Search for the cell housing the specified text and yield its [x, y] center coordinate. 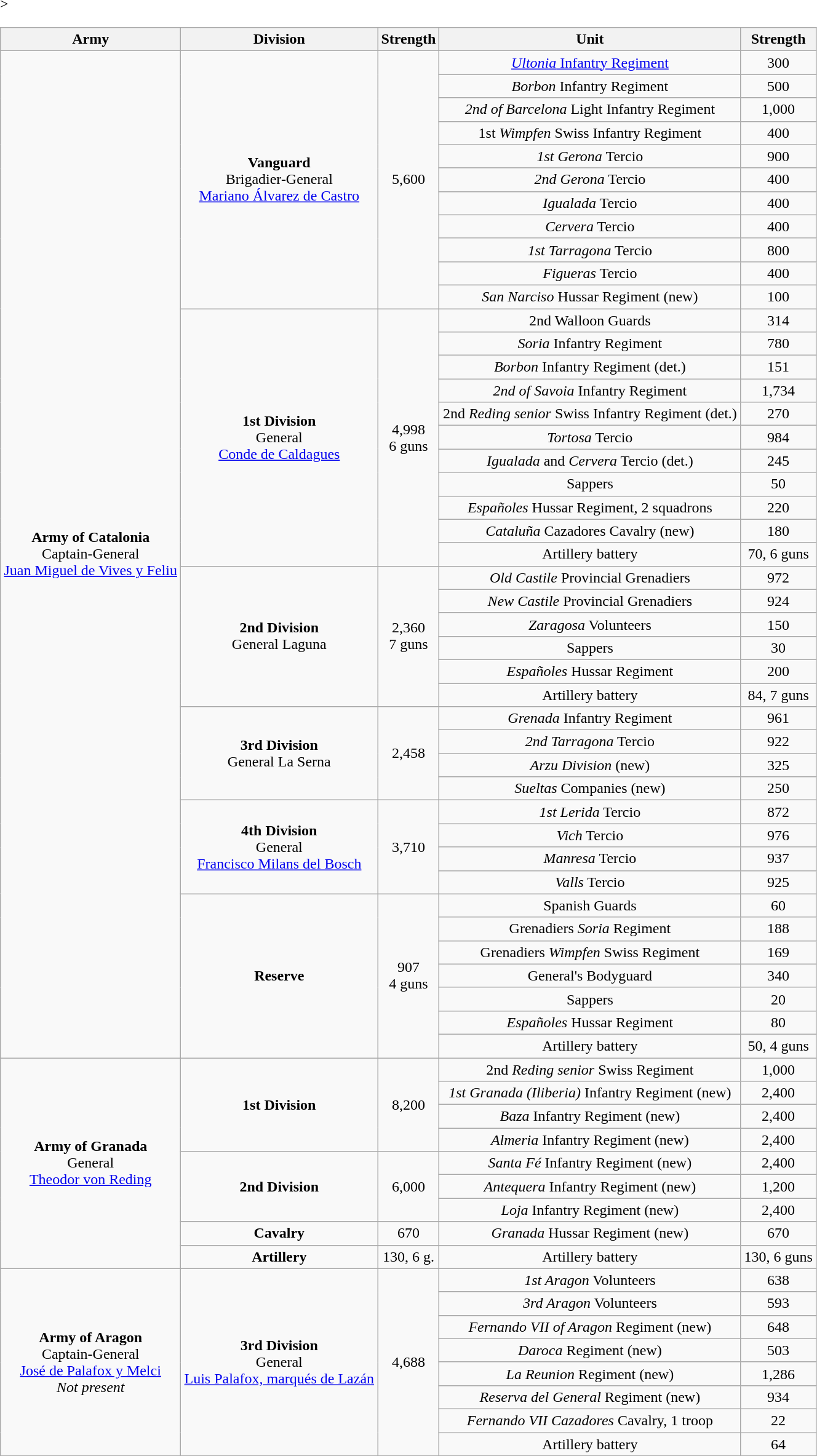
800 [779, 250]
Borbon Infantry Regiment [590, 86]
2,3607 guns [408, 636]
Cataluña Cazadores Cavalry (new) [590, 531]
Almeria Infantry Regiment (new) [590, 1140]
8,200 [408, 1105]
872 [779, 812]
3rd DivisionGeneralLuis Palafox, marqués de Lazán [279, 1362]
Baza Infantry Regiment (new) [590, 1116]
New Castile Provincial Grenadiers [590, 601]
60 [779, 905]
780 [779, 344]
Españoles Hussar Regiment, 2 squadrons [590, 507]
250 [779, 789]
9074 guns [408, 976]
Cervera Tercio [590, 226]
1st Granada (Iliberia) Infantry Regiment (new) [590, 1093]
130, 6 g. [408, 1257]
Fernando VII of Aragon Regiment (new) [590, 1327]
325 [779, 765]
Vich Tercio [590, 835]
2nd of Barcelona Light Infantry Regiment [590, 109]
Old Castile Provincial Grenadiers [590, 578]
220 [779, 507]
180 [779, 531]
2nd Reding senior Swiss Regiment [590, 1070]
151 [779, 367]
50, 4 guns [779, 1046]
4,9986 guns [408, 438]
500 [779, 86]
Reserve [279, 976]
Soria Infantry Regiment [590, 344]
169 [779, 952]
64 [779, 1444]
976 [779, 835]
Army [91, 39]
Loja Infantry Regiment (new) [590, 1210]
80 [779, 1022]
1st DivisionGeneralConde de Caldagues [279, 438]
2nd Division [279, 1187]
200 [779, 671]
270 [779, 414]
Antequera Infantry Regiment (new) [590, 1187]
Granada Hussar Regiment (new) [590, 1233]
245 [779, 461]
50 [779, 484]
22 [779, 1420]
Figueras Tercio [590, 273]
Division [279, 39]
1st Division [279, 1105]
1,200 [779, 1187]
La Reunion Regiment (new) [590, 1374]
Army of CataloniaCaptain-GeneralJuan Miguel de Vives y Feliu [91, 555]
900 [779, 156]
Artillery [279, 1257]
638 [779, 1280]
Zaragosa Volunteers [590, 624]
150 [779, 624]
Unit [590, 39]
2nd Reding senior Swiss Infantry Regiment (det.) [590, 414]
925 [779, 882]
General's Bodyguard [590, 976]
Grenadiers Soria Regiment [590, 929]
100 [779, 296]
Santa Fé Infantry Regiment (new) [590, 1163]
2nd Gerona Tercio [590, 180]
Grenadiers Wimpfen Swiss Regiment [590, 952]
Borbon Infantry Regiment (det.) [590, 367]
922 [779, 742]
314 [779, 320]
VanguardBrigadier-GeneralMariano Álvarez de Castro [279, 180]
Army of AragonCaptain-GeneralJosé de Palafox y MelciNot present [91, 1362]
1,286 [779, 1374]
4,688 [408, 1362]
3,710 [408, 847]
20 [779, 999]
2nd Walloon Guards [590, 320]
Spanish Guards [590, 905]
30 [779, 648]
1st Wimpfen Swiss Infantry Regiment [590, 133]
130, 6 guns [779, 1257]
937 [779, 859]
503 [779, 1350]
961 [779, 718]
84, 7 guns [779, 694]
Grenada Infantry Regiment [590, 718]
188 [779, 929]
Cavalry [279, 1233]
1st Lerida Tercio [590, 812]
1st Gerona Tercio [590, 156]
984 [779, 437]
Arzu Division (new) [590, 765]
2nd DivisionGeneral Laguna [279, 636]
3rd Aragon Volunteers [590, 1303]
924 [779, 601]
Tortosa Tercio [590, 437]
Valls Tercio [590, 882]
1st Aragon Volunteers [590, 1280]
Reserva del General Regiment (new) [590, 1397]
1,734 [779, 391]
Igualada Tercio [590, 203]
Igualada and Cervera Tercio (det.) [590, 461]
Ultonia Infantry Regiment [590, 63]
4th DivisionGeneralFrancisco Milans del Bosch [279, 847]
593 [779, 1303]
2,458 [408, 754]
300 [779, 63]
San Narciso Hussar Regiment (new) [590, 296]
3rd DivisionGeneral La Serna [279, 754]
Fernando VII Cazadores Cavalry, 1 troop [590, 1420]
6,000 [408, 1187]
934 [779, 1397]
70, 6 guns [779, 554]
Daroca Regiment (new) [590, 1350]
Sueltas Companies (new) [590, 789]
5,600 [408, 180]
Manresa Tercio [590, 859]
648 [779, 1327]
340 [779, 976]
2nd Tarragona Tercio [590, 742]
2nd of Savoia Infantry Regiment [590, 391]
1st Tarragona Tercio [590, 250]
972 [779, 578]
Army of GranadaGeneralTheodor von Reding [91, 1164]
